Scan for the cell matching the given text and deliver its (x, y) coordinate at center. 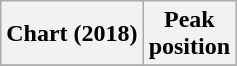
Peakposition (189, 34)
Chart (2018) (72, 34)
